Return the (x, y) coordinate for the center point of the cell that contains the specified text.  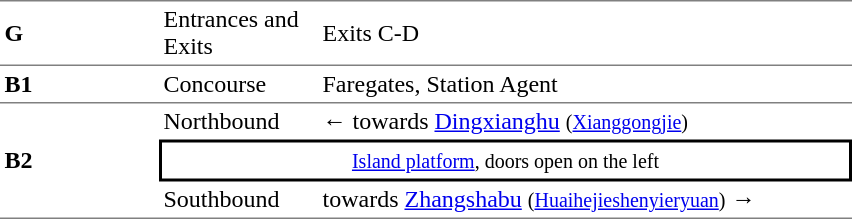
Island platform, doors open on the left (506, 161)
Exits C-D (585, 33)
G (80, 33)
← towards Dingxianghu (Xianggongjie) (585, 122)
Northbound (238, 122)
Entrances and Exits (238, 33)
Concourse (238, 85)
Faregates, Station Agent (585, 85)
B1 (80, 85)
